Detect which cell encompasses the target text, then output its [x, y] center coordinate. 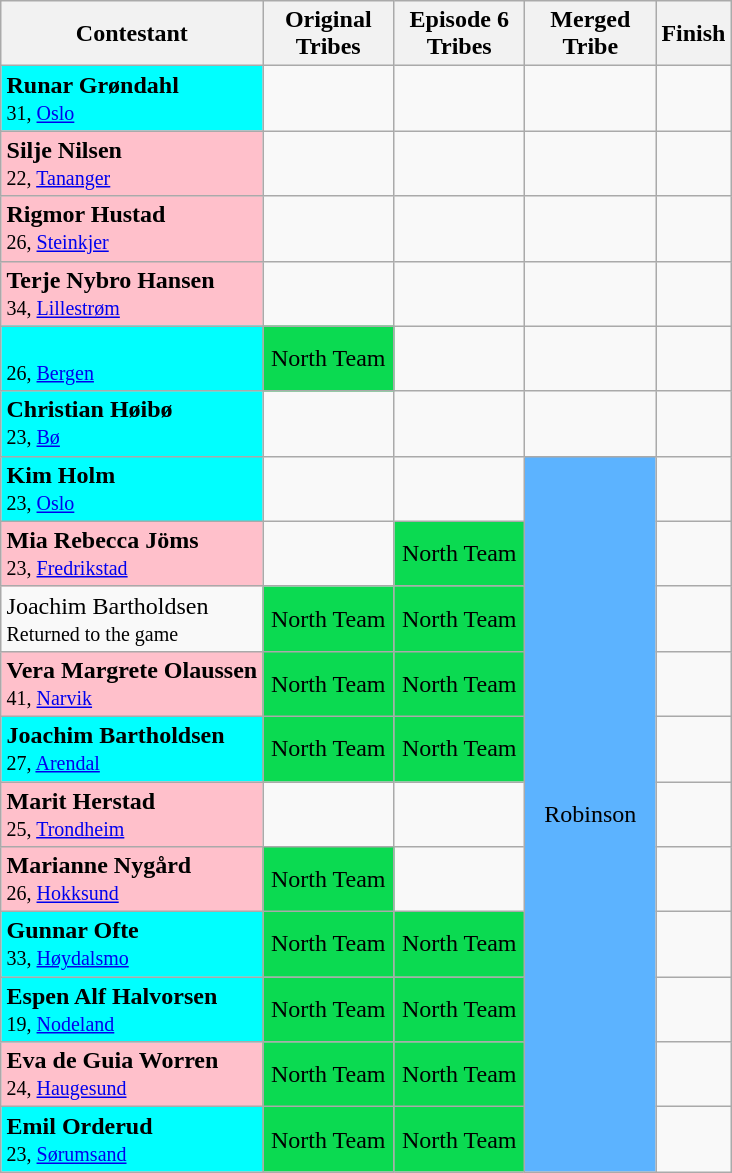
Terje Nybro Hansen34, Lillestrøm [132, 294]
Eva de Guia Worren24, Haugesund [132, 1074]
OriginalTribes [328, 34]
Episode 6Tribes [460, 34]
Emil Orderud23, Sørumsand [132, 1140]
Kim Holm23, Oslo [132, 488]
Marianne Nygård26, Hokksund [132, 880]
Silje Nilsen22, Tananger [132, 164]
Gunnar Ofte33, Høydalsmo [132, 944]
Contestant [132, 34]
Rigmor Hustad26, Steinkjer [132, 228]
Christian Høibø23, Bø [132, 424]
MergedTribe [590, 34]
Joachim Bartholdsen27, Arendal [132, 748]
Espen Alf Halvorsen19, Nodeland [132, 1010]
Joachim BartholdsenReturned to the game [132, 618]
Runar Grøndahl31, Oslo [132, 98]
Marit Herstad25, Trondheim [132, 814]
Finish [694, 34]
26, Bergen [132, 358]
Robinson [590, 814]
Vera Margrete Olaussen41, Narvik [132, 684]
Mia Rebecca Jöms23, Fredrikstad [132, 554]
